Return the [X, Y] coordinate for the center point of the cell that contains the specified text.  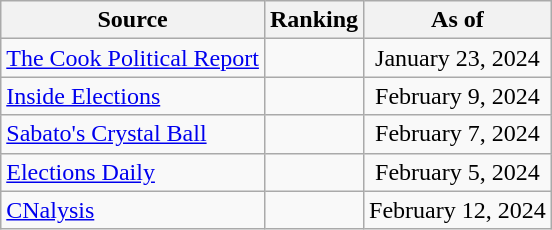
January 23, 2024 [458, 58]
Elections Daily [133, 172]
February 5, 2024 [458, 172]
CNalysis [133, 210]
February 12, 2024 [458, 210]
February 7, 2024 [458, 134]
As of [458, 20]
Source [133, 20]
Inside Elections [133, 96]
Sabato's Crystal Ball [133, 134]
February 9, 2024 [458, 96]
Ranking [314, 20]
The Cook Political Report [133, 58]
